From the cell containing the given text, extract its center point as [x, y] coordinate. 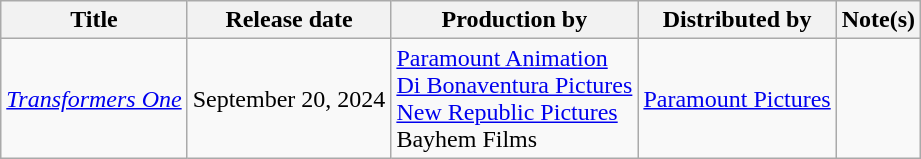
Production by [514, 20]
Paramount AnimationDi Bonaventura PicturesNew Republic PicturesBayhem Films [514, 98]
Release date [289, 20]
September 20, 2024 [289, 98]
Distributed by [737, 20]
Paramount Pictures [737, 98]
Note(s) [878, 20]
Transformers One [94, 98]
Title [94, 20]
